Output the [X, Y] coordinate of the center of the cell containing the given text.  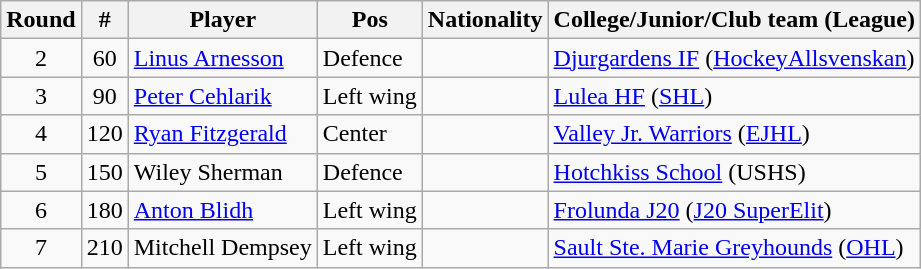
Valley Jr. Warriors (EJHL) [734, 134]
120 [104, 134]
Sault Ste. Marie Greyhounds (OHL) [734, 248]
Wiley Sherman [222, 172]
60 [104, 58]
6 [41, 210]
Djurgardens IF (HockeyAllsvenskan) [734, 58]
College/Junior/Club team (League) [734, 20]
7 [41, 248]
Linus Arnesson [222, 58]
# [104, 20]
Mitchell Dempsey [222, 248]
Ryan Fitzgerald [222, 134]
Center [370, 134]
4 [41, 134]
Round [41, 20]
Frolunda J20 (J20 SuperElit) [734, 210]
210 [104, 248]
Lulea HF (SHL) [734, 96]
5 [41, 172]
Player [222, 20]
90 [104, 96]
Pos [370, 20]
150 [104, 172]
Anton Blidh [222, 210]
3 [41, 96]
Hotchkiss School (USHS) [734, 172]
180 [104, 210]
Peter Cehlarik [222, 96]
Nationality [485, 20]
2 [41, 58]
